Return the (x, y) coordinate for the center point of the cell that contains the specified text.  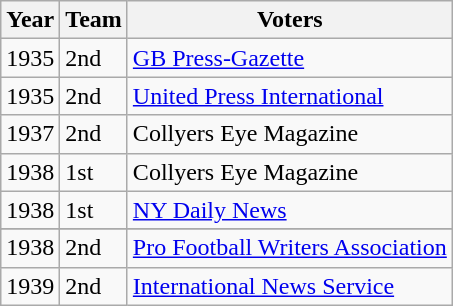
Pro Football Writers Association (290, 248)
Year (30, 20)
United Press International (290, 96)
1937 (30, 134)
NY Daily News (290, 210)
Team (94, 20)
International News Service (290, 286)
Voters (290, 20)
1939 (30, 286)
GB Press-Gazette (290, 58)
